Return (X, Y) of the center of cell containing provided text 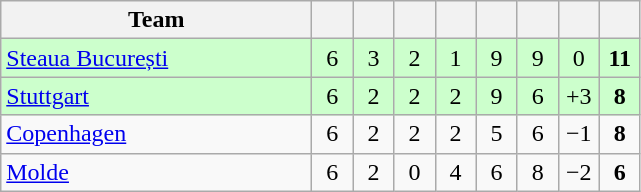
Copenhagen (156, 134)
1 (456, 58)
Team (156, 20)
5 (496, 134)
+3 (578, 96)
11 (620, 58)
Molde (156, 172)
−2 (578, 172)
3 (374, 58)
4 (456, 172)
−1 (578, 134)
Steaua București (156, 58)
Stuttgart (156, 96)
